Scan for the cell matching the given text and deliver its [X, Y] coordinate at center. 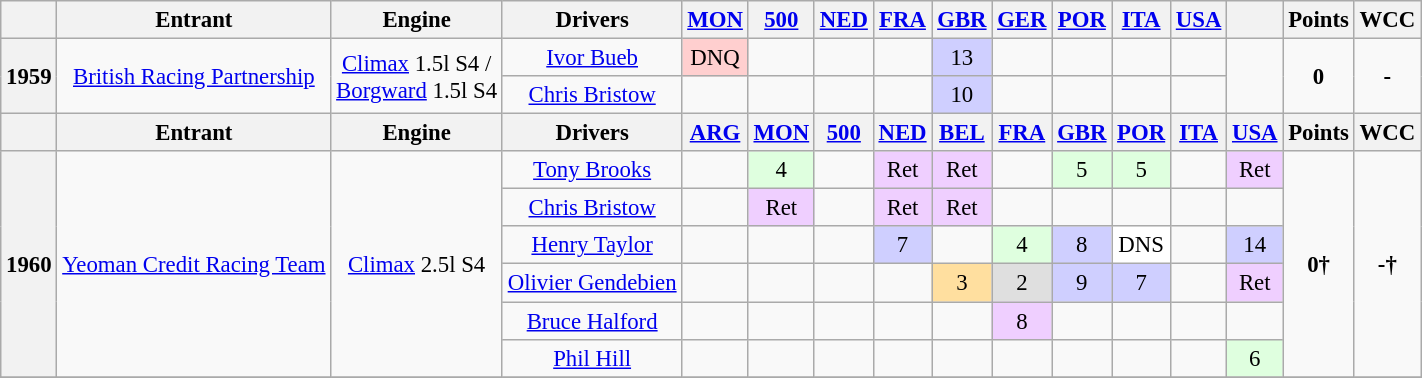
1960 [29, 264]
ARG [715, 133]
Climax 2.5l S4 [417, 264]
British Racing Partnership [194, 76]
Phil Hill [592, 358]
Tony Brooks [592, 170]
14 [1255, 245]
Bruce Halford [592, 321]
1959 [29, 76]
6 [1255, 358]
DNS [1142, 245]
DNQ [715, 58]
Olivier Gendebien [592, 283]
13 [962, 58]
0† [1318, 264]
BEL [962, 133]
3 [962, 283]
Climax 1.5l S4 /Borgward 1.5l S4 [417, 76]
9 [1082, 283]
Ivor Bueb [592, 58]
-† [1387, 264]
GER [1022, 20]
Henry Taylor [592, 245]
0 [1318, 76]
- [1387, 76]
10 [962, 95]
Yeoman Credit Racing Team [194, 264]
2 [1022, 283]
